Capture the cell that displays the provided text and extract its [X, Y] central coordinate. 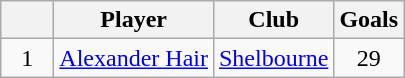
1 [28, 58]
Player [134, 20]
Shelbourne [273, 58]
Goals [369, 20]
Club [273, 20]
Alexander Hair [134, 58]
29 [369, 58]
